Pinpoint the cell where the given text exists, returning its [X, Y] midpoint coordinate. 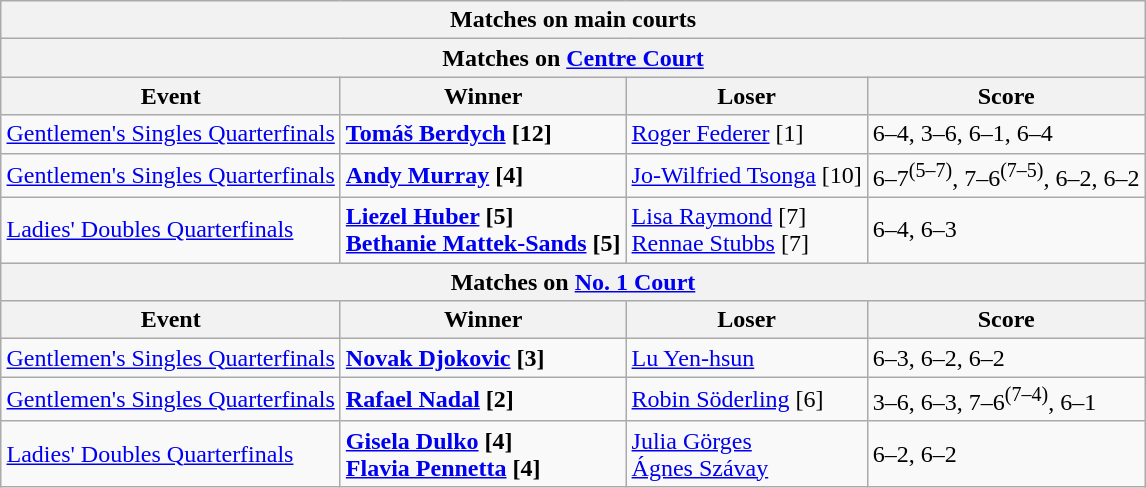
Robin Söderling [6] [746, 400]
6–3, 6–2, 6–2 [1006, 358]
Matches on Centre Court [573, 58]
Liezel Huber [5] Bethanie Mattek-Sands [5] [483, 230]
6–2, 6–2 [1006, 454]
6–4, 3–6, 6–1, 6–4 [1006, 134]
6–4, 6–3 [1006, 230]
Julia Görges Ágnes Szávay [746, 454]
Novak Djokovic [3] [483, 358]
Andy Murray [4] [483, 176]
Matches on No. 1 Court [573, 282]
Roger Federer [1] [746, 134]
Matches on main courts [573, 20]
3–6, 6–3, 7–6(7–4), 6–1 [1006, 400]
Jo-Wilfried Tsonga [10] [746, 176]
Gisela Dulko [4] Flavia Pennetta [4] [483, 454]
Lisa Raymond [7] Rennae Stubbs [7] [746, 230]
Tomáš Berdych [12] [483, 134]
Rafael Nadal [2] [483, 400]
Lu Yen-hsun [746, 358]
6–7(5–7), 7–6(7–5), 6–2, 6–2 [1006, 176]
